Determine the [x, y] coordinate at the center of the cell enclosing the given text.  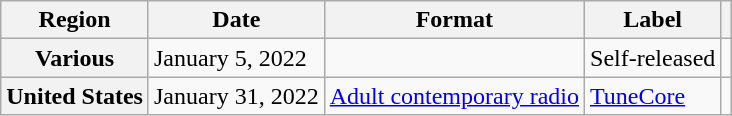
Self-released [653, 58]
TuneCore [653, 96]
Region [75, 20]
January 5, 2022 [236, 58]
Adult contemporary radio [454, 96]
Label [653, 20]
Various [75, 58]
Date [236, 20]
United States [75, 96]
Format [454, 20]
January 31, 2022 [236, 96]
